Output the [X, Y] coordinate of the center of the cell containing the given text.  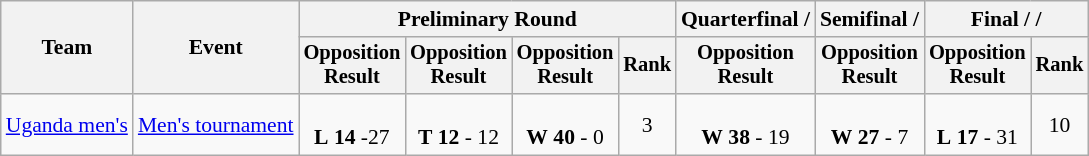
T 12 - 12 [458, 124]
W 27 - 7 [870, 124]
Preliminary Round [488, 19]
Men's tournament [216, 124]
W 38 - 19 [746, 124]
L 14 -27 [352, 124]
Semifinal / [870, 19]
Event [216, 48]
Uganda men's [67, 124]
Quarterfinal / [746, 19]
W 40 - 0 [566, 124]
10 [1060, 124]
3 [647, 124]
Team [67, 48]
Final / / [1006, 19]
L 17 - 31 [978, 124]
